Detect which cell encompasses the target text, then output its (x, y) center coordinate. 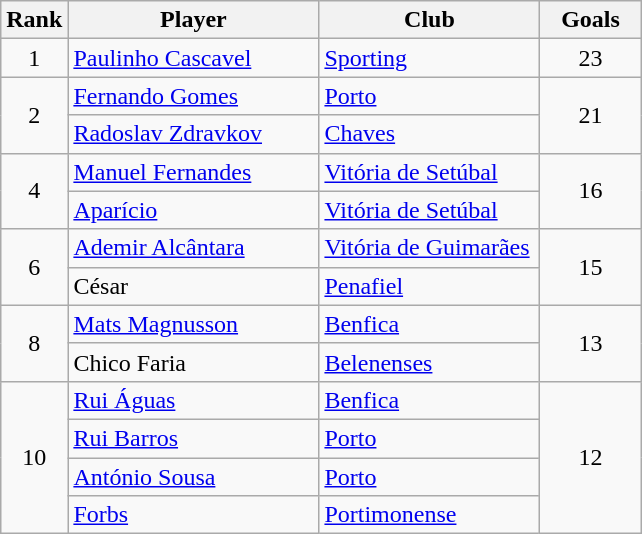
Portimonense (430, 515)
Ademir Alcântara (194, 248)
1 (34, 58)
8 (34, 343)
Aparício (194, 210)
Chaves (430, 134)
23 (590, 58)
Player (194, 20)
Rui Águas (194, 400)
Paulinho Cascavel (194, 58)
Chico Faria (194, 362)
Vitória de Guimarães (430, 248)
10 (34, 457)
21 (590, 115)
4 (34, 191)
13 (590, 343)
Club (430, 20)
António Sousa (194, 477)
Goals (590, 20)
2 (34, 115)
Forbs (194, 515)
Mats Magnusson (194, 324)
Manuel Fernandes (194, 172)
15 (590, 267)
Penafiel (430, 286)
12 (590, 457)
Belenenses (430, 362)
Sporting (430, 58)
Radoslav Zdravkov (194, 134)
César (194, 286)
16 (590, 191)
Rui Barros (194, 438)
6 (34, 267)
Fernando Gomes (194, 96)
Rank (34, 20)
